Provide the (X, Y) coordinate of the cell's center where the given text is located.  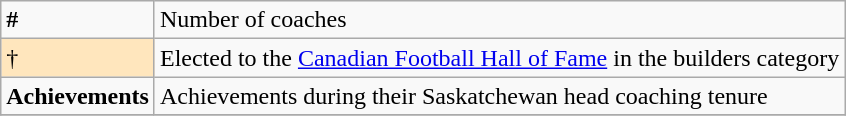
Number of coaches (499, 20)
Achievements (78, 96)
Elected to the Canadian Football Hall of Fame in the builders category (499, 58)
# (78, 20)
Achievements during their Saskatchewan head coaching tenure (499, 96)
† (78, 58)
